From the cell containing the given text, extract its center point as [X, Y] coordinate. 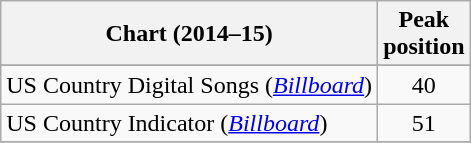
US Country Digital Songs (Billboard) [190, 85]
US Country Indicator (Billboard) [190, 123]
Peak position [424, 34]
Chart (2014–15) [190, 34]
51 [424, 123]
40 [424, 85]
